Detect which cell encompasses the target text, then output its (x, y) center coordinate. 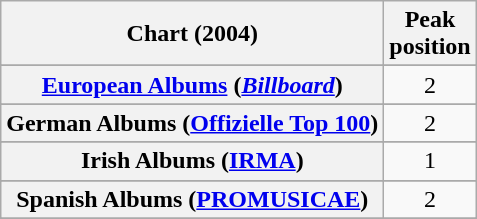
Spanish Albums (PROMUSICAE) (192, 199)
Peakposition (430, 34)
Irish Albums (IRMA) (192, 161)
Chart (2004) (192, 34)
1 (430, 161)
German Albums (Offizielle Top 100) (192, 123)
European Albums (Billboard) (192, 85)
